Return the [x, y] coordinate for the center point of the cell that contains the specified text.  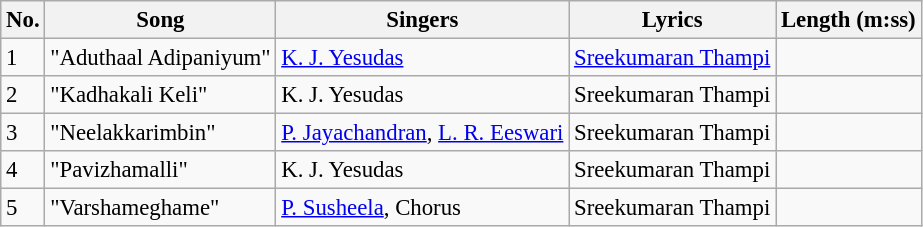
"Neelakkarimbin" [160, 133]
No. [23, 20]
"Pavizhamalli" [160, 170]
Length (m:ss) [848, 20]
2 [23, 95]
"Varshameghame" [160, 208]
Lyrics [672, 20]
Singers [422, 20]
3 [23, 133]
"Aduthaal Adipaniyum" [160, 58]
1 [23, 58]
5 [23, 208]
Song [160, 20]
P. Susheela, Chorus [422, 208]
"Kadhakali Keli" [160, 95]
P. Jayachandran, L. R. Eeswari [422, 133]
4 [23, 170]
